Return the [x, y] coordinate for the center point of the cell that contains the specified text.  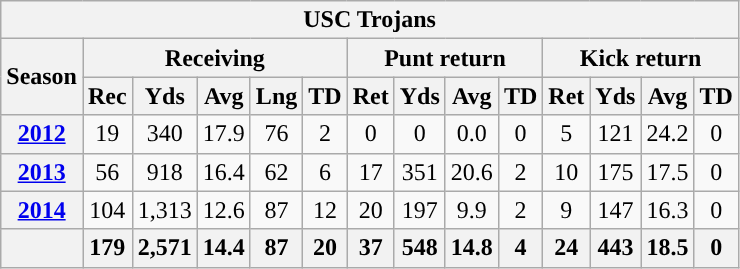
10 [566, 172]
18.5 [668, 248]
37 [370, 248]
62 [276, 172]
14.8 [472, 248]
24.2 [668, 134]
9.9 [472, 210]
918 [164, 172]
Rec [107, 96]
16.4 [224, 172]
20.6 [472, 172]
121 [616, 134]
4 [520, 248]
340 [164, 134]
USC Trojans [370, 20]
147 [616, 210]
19 [107, 134]
Receiving [214, 58]
16.3 [668, 210]
1,313 [164, 210]
76 [276, 134]
0.0 [472, 134]
14.4 [224, 248]
24 [566, 248]
56 [107, 172]
12 [325, 210]
Season [42, 77]
2,571 [164, 248]
17 [370, 172]
351 [420, 172]
175 [616, 172]
104 [107, 210]
197 [420, 210]
548 [420, 248]
Kick return [641, 58]
Lng [276, 96]
2013 [42, 172]
443 [616, 248]
5 [566, 134]
17.9 [224, 134]
2014 [42, 210]
Punt return [445, 58]
12.6 [224, 210]
9 [566, 210]
179 [107, 248]
6 [325, 172]
17.5 [668, 172]
2012 [42, 134]
